Return the (X, Y) coordinate for the center point of the cell that contains the specified text.  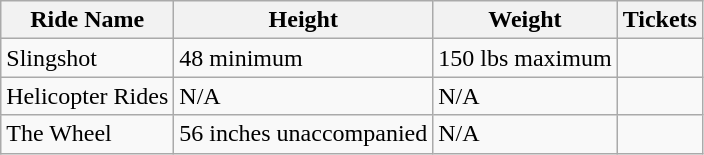
56 inches unaccompanied (304, 134)
Tickets (660, 20)
The Wheel (88, 134)
48 minimum (304, 58)
Ride Name (88, 20)
150 lbs maximum (525, 58)
Height (304, 20)
Slingshot (88, 58)
Weight (525, 20)
Helicopter Rides (88, 96)
